Output the [x, y] coordinate of the center of the cell containing the given text.  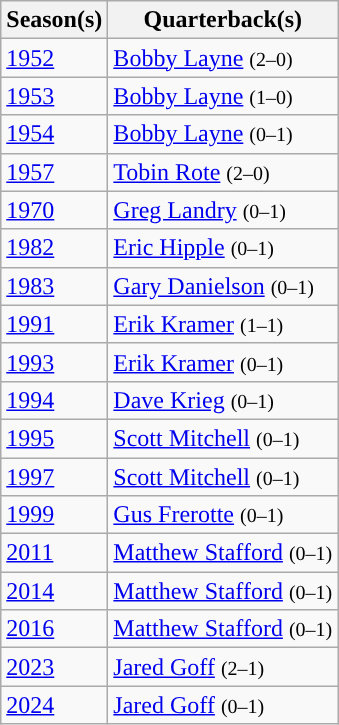
Gus Frerotte (0–1) [223, 515]
1983 [54, 286]
2023 [54, 667]
1970 [54, 210]
Eric Hipple (0–1) [223, 248]
Gary Danielson (0–1) [223, 286]
1995 [54, 438]
1991 [54, 324]
2014 [54, 591]
1997 [54, 477]
1994 [54, 400]
Bobby Layne (1–0) [223, 96]
Jared Goff (0–1) [223, 705]
1954 [54, 134]
Jared Goff (2–1) [223, 667]
1999 [54, 515]
1953 [54, 96]
Season(s) [54, 20]
Bobby Layne (0–1) [223, 134]
Quarterback(s) [223, 20]
Erik Kramer (0–1) [223, 362]
Bobby Layne (2–0) [223, 58]
2011 [54, 553]
Dave Krieg (0–1) [223, 400]
Tobin Rote (2–0) [223, 172]
1993 [54, 362]
1982 [54, 248]
Erik Kramer (1–1) [223, 324]
2024 [54, 705]
1957 [54, 172]
1952 [54, 58]
Greg Landry (0–1) [223, 210]
2016 [54, 629]
